Return the [x, y] coordinate for the center point of the cell that contains the specified text.  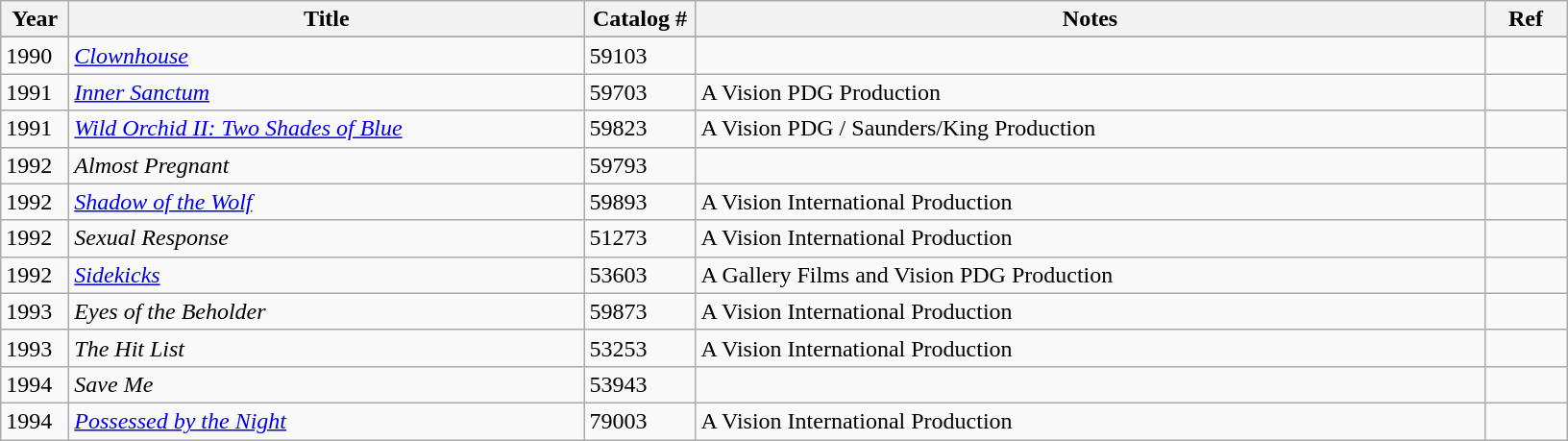
A Gallery Films and Vision PDG Production [1090, 275]
59873 [640, 311]
Title [327, 19]
53943 [640, 384]
A Vision PDG / Saunders/King Production [1090, 129]
53603 [640, 275]
Save Me [327, 384]
A Vision PDG Production [1090, 92]
Shadow of the Wolf [327, 202]
Possessed by the Night [327, 421]
Notes [1090, 19]
59793 [640, 165]
Catalog # [640, 19]
79003 [640, 421]
53253 [640, 348]
Eyes of the Beholder [327, 311]
1990 [35, 56]
Sidekicks [327, 275]
Clownhouse [327, 56]
59103 [640, 56]
Year [35, 19]
The Hit List [327, 348]
Sexual Response [327, 238]
59823 [640, 129]
51273 [640, 238]
59893 [640, 202]
Ref [1526, 19]
Inner Sanctum [327, 92]
Wild Orchid II: Two Shades of Blue [327, 129]
Almost Pregnant [327, 165]
59703 [640, 92]
